Search for the cell housing the specified text and yield its [x, y] center coordinate. 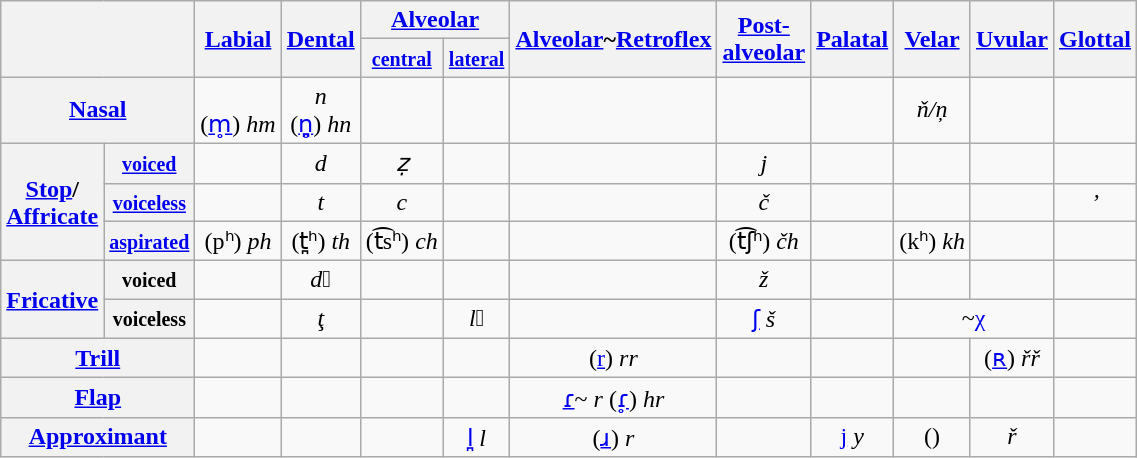
Approximant [98, 437]
Alveolar [435, 20]
(m̥) hm [238, 110]
l̪ l [476, 437]
Fricative [52, 300]
(r) rr [614, 358]
Flap [98, 398]
Labial [238, 39]
l͕ [476, 319]
Velar [932, 39]
(t̪ʰ) th [320, 241]
Glottal [1094, 39]
j y [852, 437]
(ʀ) řř [1012, 358]
(t͡ʃʰ) čh [764, 241]
aspirated [150, 241]
ž [764, 280]
n(n̪̥) hn [320, 110]
(pʰ) ph [238, 241]
d͕ [320, 280]
ɾ~ r (ɾ̥) hr [614, 398]
lateral [476, 58]
Alveolar~Retroflex [614, 39]
(t͡sʰ) ch [402, 241]
Dental [320, 39]
ň/ņ [932, 110]
Stop/Affricate [52, 202]
t [320, 202]
Trill [98, 358]
central [402, 58]
(kʰ) kh [932, 241]
j [764, 163]
(ɹ) r [614, 437]
d [320, 163]
ř [1012, 437]
Uvular [1012, 39]
~χ [974, 319]
ţ [320, 319]
’ [1094, 202]
č [764, 202]
ẓ [402, 163]
ʃ š [764, 319]
() [932, 437]
Palatal [852, 39]
Post-alveolar [764, 39]
Nasal [98, 110]
c [402, 202]
